From the cell containing the given text, extract its center point as [x, y] coordinate. 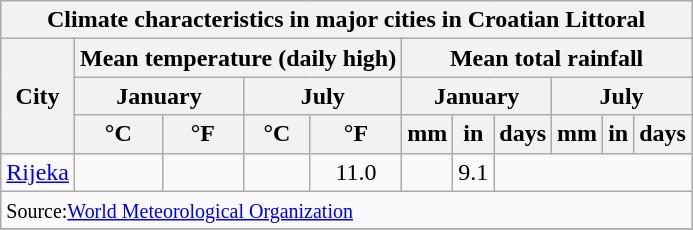
Mean temperature (daily high) [238, 58]
Rijeka [38, 172]
9.1 [474, 172]
Mean total rainfall [547, 58]
Climate characteristics in major cities in Croatian Littoral [346, 20]
11.0 [356, 172]
Source:World Meteorological Organization [346, 210]
City [38, 96]
